From the cell containing the given text, extract its center point as [x, y] coordinate. 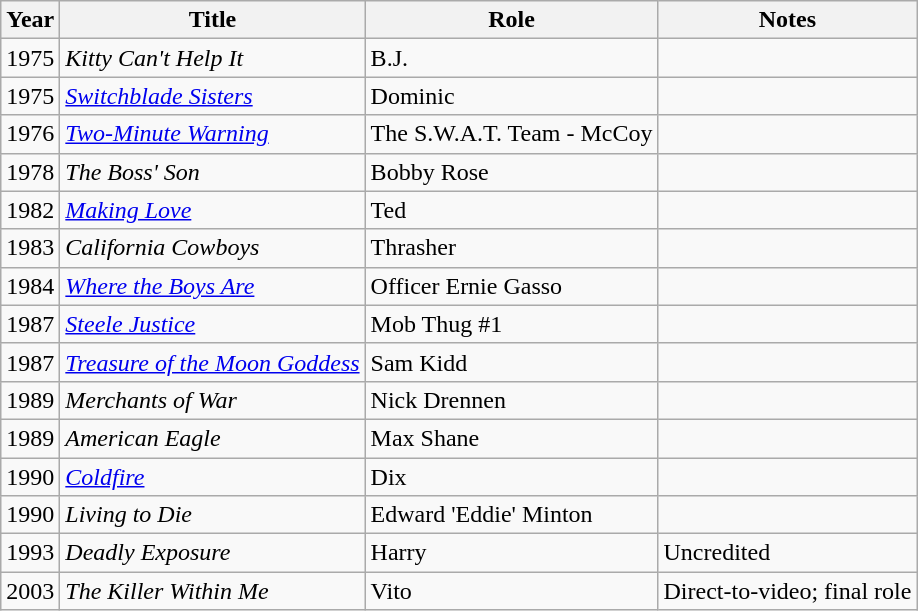
Kitty Can't Help It [212, 58]
Deadly Exposure [212, 553]
Switchblade Sisters [212, 96]
American Eagle [212, 438]
Two-Minute Warning [212, 134]
The S.W.A.T. Team - McCoy [512, 134]
Title [212, 20]
Harry [512, 553]
Role [512, 20]
Direct-to-video; final role [788, 591]
1983 [30, 248]
1978 [30, 172]
Vito [512, 591]
Merchants of War [212, 400]
Treasure of the Moon Goddess [212, 362]
1982 [30, 210]
Nick Drennen [512, 400]
Making Love [212, 210]
1984 [30, 286]
1993 [30, 553]
Dominic [512, 96]
Ted [512, 210]
Uncredited [788, 553]
Mob Thug #1 [512, 324]
Edward 'Eddie' Minton [512, 515]
Thrasher [512, 248]
California Cowboys [212, 248]
The Killer Within Me [212, 591]
Officer Ernie Gasso [512, 286]
Steele Justice [212, 324]
Bobby Rose [512, 172]
1976 [30, 134]
Year [30, 20]
Max Shane [512, 438]
Coldfire [212, 477]
Where the Boys Are [212, 286]
B.J. [512, 58]
Living to Die [212, 515]
The Boss' Son [212, 172]
2003 [30, 591]
Dix [512, 477]
Sam Kidd [512, 362]
Notes [788, 20]
